Determine the (x, y) coordinate at the center of the cell enclosing the given text.  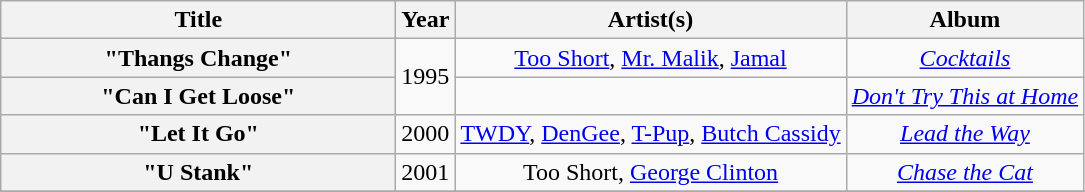
TWDY, DenGee, T-Pup, Butch Cassidy (650, 134)
1995 (426, 77)
Artist(s) (650, 20)
Album (965, 20)
Don't Try This at Home (965, 96)
"Let It Go" (198, 134)
"Thangs Change" (198, 58)
"U Stank" (198, 172)
Lead the Way (965, 134)
Too Short, Mr. Malik, Jamal (650, 58)
Year (426, 20)
2000 (426, 134)
Chase the Cat (965, 172)
Title (198, 20)
2001 (426, 172)
Cocktails (965, 58)
Too Short, George Clinton (650, 172)
"Can I Get Loose" (198, 96)
